Pinpoint the cell where the given text exists, returning its (X, Y) midpoint coordinate. 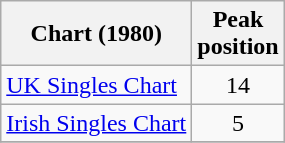
5 (238, 123)
Peakposition (238, 34)
Chart (1980) (96, 34)
Irish Singles Chart (96, 123)
UK Singles Chart (96, 85)
14 (238, 85)
